Search for the cell housing the specified text and yield its (X, Y) center coordinate. 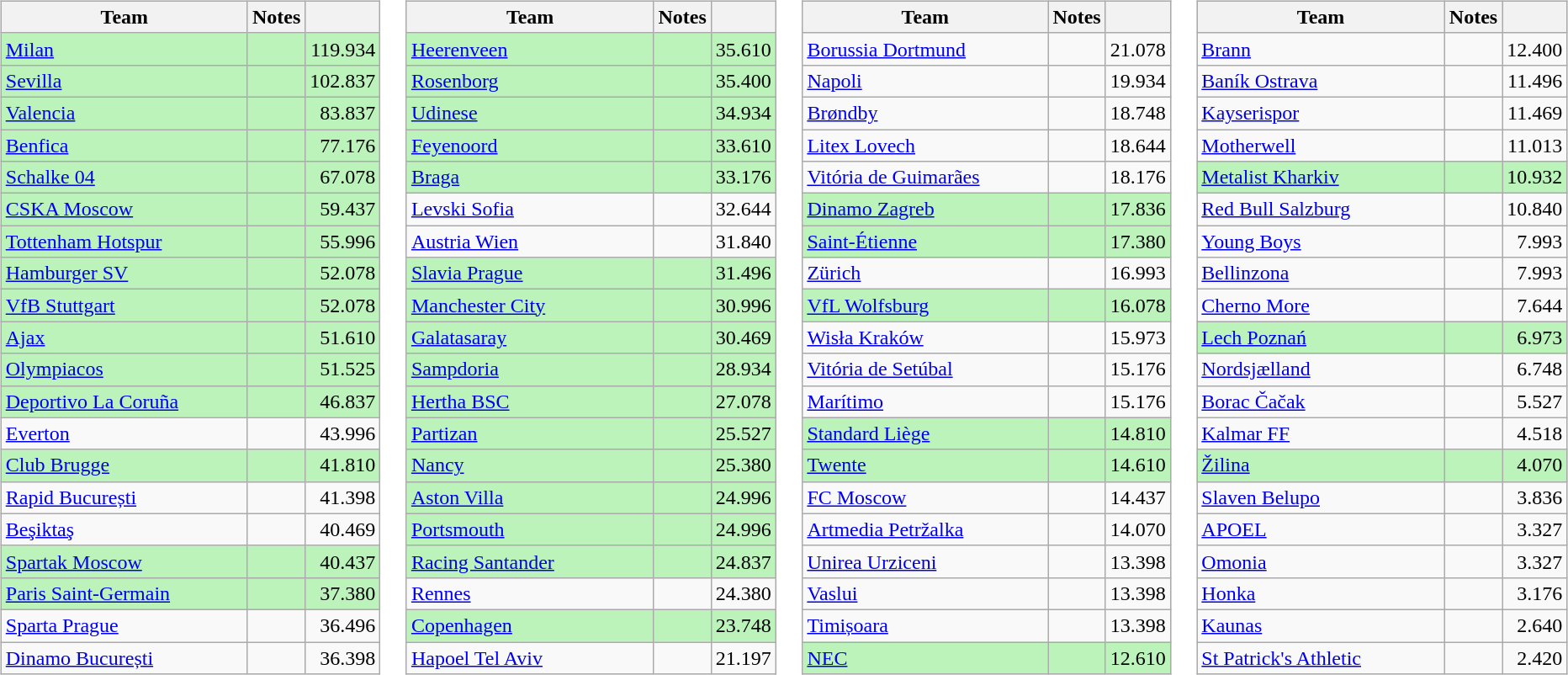
43.996 (343, 433)
3.836 (1534, 497)
Hamburger SV (124, 274)
25.527 (744, 433)
Borussia Dortmund (925, 49)
Portsmouth (530, 529)
40.437 (343, 561)
21.197 (744, 657)
Benfica (124, 146)
11.013 (1534, 146)
41.398 (343, 497)
Tottenham Hotspur (124, 242)
3.176 (1534, 593)
Braga (530, 178)
Heerenveen (530, 49)
14.437 (1137, 497)
Manchester City (530, 306)
Schalke 04 (124, 178)
77.176 (343, 146)
St Patrick's Athletic (1321, 657)
33.610 (744, 146)
Partizan (530, 433)
Racing Santander (530, 561)
Feyenoord (530, 146)
CSKA Moscow (124, 210)
Marítimo (925, 401)
Aston Villa (530, 497)
Brøndby (925, 113)
Galatasaray (530, 337)
Valencia (124, 113)
Vaslui (925, 593)
59.437 (343, 210)
40.469 (343, 529)
Artmedia Petržalka (925, 529)
Olympiacos (124, 369)
34.934 (744, 113)
Kaunas (1321, 625)
Sevilla (124, 81)
Austria Wien (530, 242)
24.380 (744, 593)
31.496 (744, 274)
2.420 (1534, 657)
12.400 (1534, 49)
15.973 (1137, 337)
19.934 (1137, 81)
23.748 (744, 625)
Kayserispor (1321, 113)
Vitória de Guimarães (925, 178)
17.380 (1137, 242)
36.496 (343, 625)
2.640 (1534, 625)
14.070 (1137, 529)
Lech Poznań (1321, 337)
Young Boys (1321, 242)
18.644 (1137, 146)
Žilina (1321, 465)
Paris Saint-Germain (124, 593)
Beşiktaş (124, 529)
17.836 (1137, 210)
6.973 (1534, 337)
35.400 (744, 81)
36.398 (343, 657)
FC Moscow (925, 497)
Sampdoria (530, 369)
VfL Wolfsburg (925, 306)
Omonia (1321, 561)
Nancy (530, 465)
35.610 (744, 49)
67.078 (343, 178)
Milan (124, 49)
Nordsjælland (1321, 369)
Udinese (530, 113)
11.496 (1534, 81)
Deportivo La Coruña (124, 401)
Hapoel Tel Aviv (530, 657)
Motherwell (1321, 146)
4.518 (1534, 433)
14.810 (1137, 433)
5.527 (1534, 401)
41.810 (343, 465)
46.837 (343, 401)
30.996 (744, 306)
Hertha BSC (530, 401)
102.837 (343, 81)
Honka (1321, 593)
Rapid București (124, 497)
Ajax (124, 337)
Metalist Kharkiv (1321, 178)
83.837 (343, 113)
10.932 (1534, 178)
Wisła Kraków (925, 337)
51.525 (343, 369)
Spartak Moscow (124, 561)
Red Bull Salzburg (1321, 210)
Slaven Belupo (1321, 497)
7.644 (1534, 306)
4.070 (1534, 465)
21.078 (1137, 49)
18.748 (1137, 113)
10.840 (1534, 210)
Vitória de Setúbal (925, 369)
APOEL (1321, 529)
Saint-Étienne (925, 242)
Slavia Prague (530, 274)
Dinamo Zagreb (925, 210)
37.380 (343, 593)
25.380 (744, 465)
24.837 (744, 561)
NEC (925, 657)
31.840 (744, 242)
32.644 (744, 210)
14.610 (1137, 465)
Rennes (530, 593)
Unirea Urziceni (925, 561)
Bellinzona (1321, 274)
Twente (925, 465)
55.996 (343, 242)
Brann (1321, 49)
51.610 (343, 337)
Levski Sofia (530, 210)
27.078 (744, 401)
Baník Ostrava (1321, 81)
Club Brugge (124, 465)
Sparta Prague (124, 625)
Zürich (925, 274)
Everton (124, 433)
Dinamo București (124, 657)
Standard Liège (925, 433)
16.078 (1137, 306)
11.469 (1534, 113)
30.469 (744, 337)
6.748 (1534, 369)
VfB Stuttgart (124, 306)
33.176 (744, 178)
12.610 (1137, 657)
16.993 (1137, 274)
Kalmar FF (1321, 433)
Litex Lovech (925, 146)
Timișoara (925, 625)
28.934 (744, 369)
Rosenborg (530, 81)
18.176 (1137, 178)
Borac Čačak (1321, 401)
Copenhagen (530, 625)
Napoli (925, 81)
Cherno More (1321, 306)
119.934 (343, 49)
